Identify which cell holds the provided text, then report its (x, y) central coordinate. 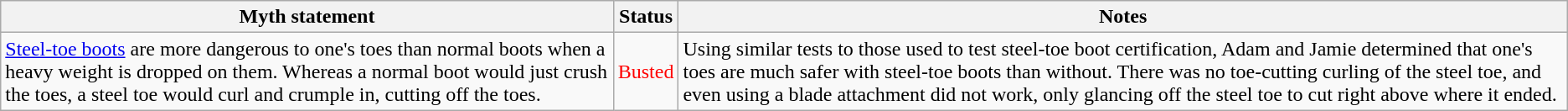
Busted (646, 71)
Myth statement (307, 17)
Status (646, 17)
Notes (1122, 17)
